Scan for the cell matching the given text and deliver its (X, Y) coordinate at center. 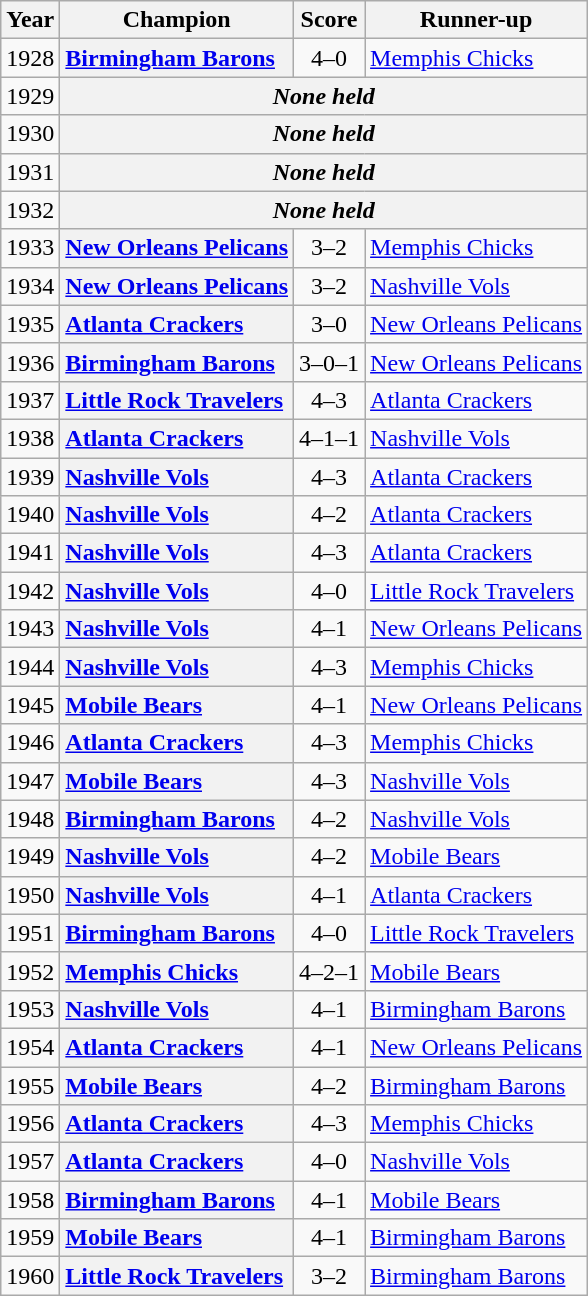
1957 (30, 1162)
1955 (30, 1085)
1944 (30, 667)
Champion (177, 20)
Year (30, 20)
1931 (30, 172)
1929 (30, 96)
3–0–1 (330, 362)
1956 (30, 1124)
1958 (30, 1200)
1945 (30, 705)
1949 (30, 857)
1932 (30, 210)
1951 (30, 933)
1933 (30, 248)
1940 (30, 515)
1954 (30, 1047)
1953 (30, 1009)
1928 (30, 58)
1959 (30, 1238)
3–0 (330, 324)
1942 (30, 591)
Score (330, 20)
1943 (30, 629)
Runner-up (476, 20)
1935 (30, 324)
1934 (30, 286)
1937 (30, 400)
1939 (30, 477)
4–1–1 (330, 438)
1960 (30, 1276)
1930 (30, 134)
1950 (30, 895)
1938 (30, 438)
1936 (30, 362)
1948 (30, 819)
4–2–1 (330, 971)
1952 (30, 971)
1946 (30, 743)
1941 (30, 553)
1947 (30, 781)
